Identify which cell holds the provided text, then report its [X, Y] central coordinate. 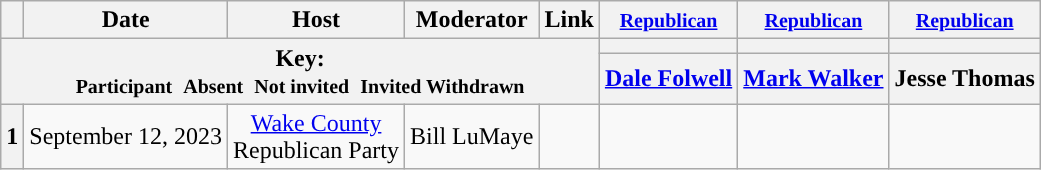
September 12, 2023 [126, 136]
Dale Folwell [668, 78]
Link [569, 20]
Date [126, 20]
Jesse Thomas [964, 78]
Wake CountyRepublican Party [316, 136]
1 [12, 136]
Key: Participant Absent Not invited Invited Withdrawn [300, 72]
Bill LuMaye [472, 136]
Moderator [472, 20]
Mark Walker [814, 78]
Host [316, 20]
